Return the (x, y) coordinate for the center point of the cell that contains the specified text.  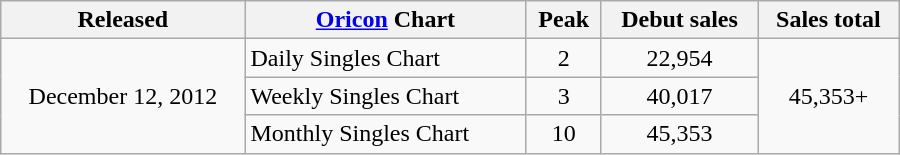
45,353 (679, 134)
40,017 (679, 96)
Released (123, 20)
Sales total (829, 20)
Monthly Singles Chart (386, 134)
Debut sales (679, 20)
10 (564, 134)
3 (564, 96)
Daily Singles Chart (386, 58)
45,353+ (829, 96)
Peak (564, 20)
Oricon Chart (386, 20)
Weekly Singles Chart (386, 96)
22,954 (679, 58)
December 12, 2012 (123, 96)
2 (564, 58)
